Identify which cell holds the provided text, then report its (X, Y) central coordinate. 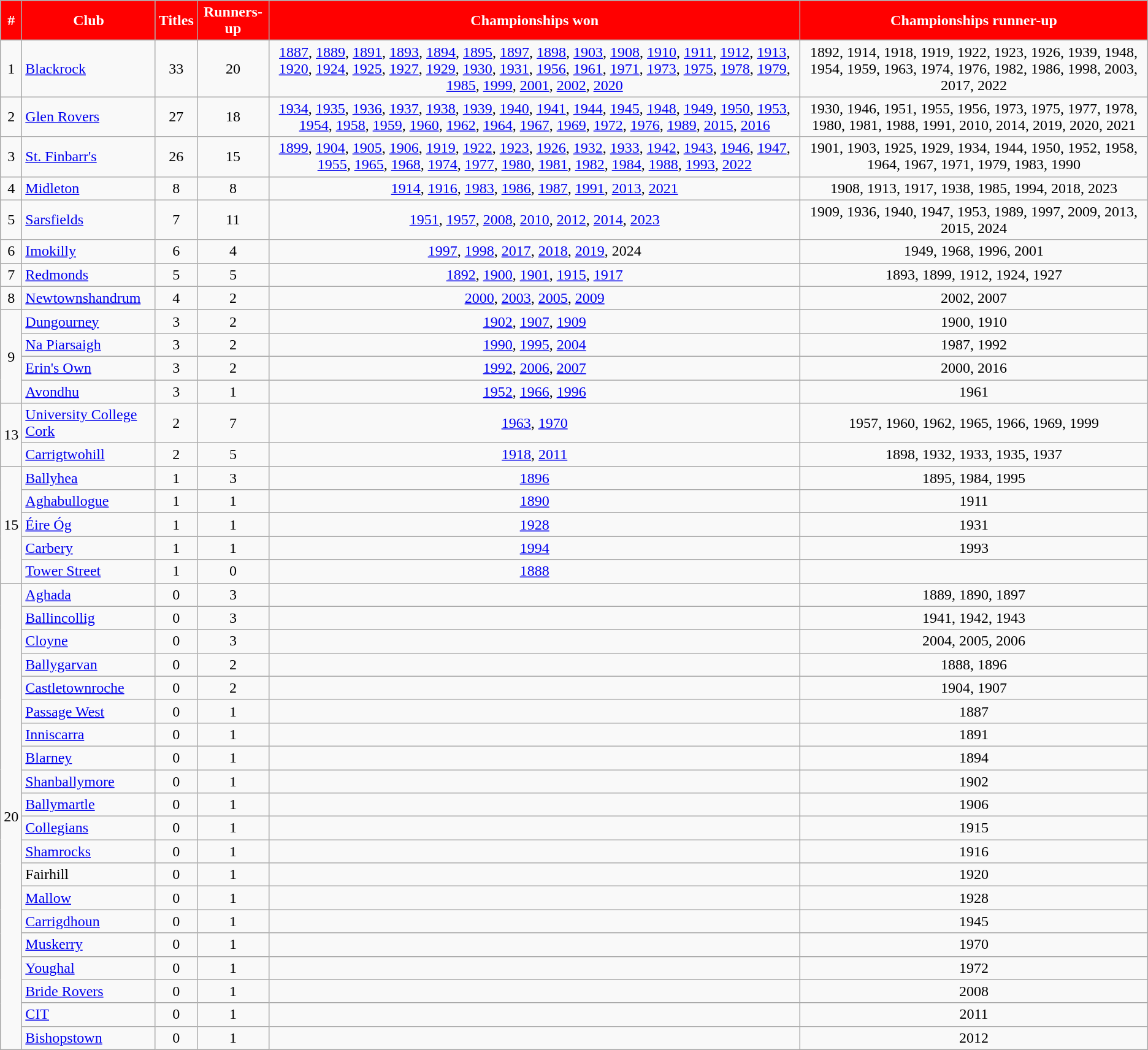
Runners-up (233, 21)
Passage West (88, 711)
1900, 1910 (974, 321)
1949, 1968, 1996, 2001 (974, 251)
Bride Rovers (88, 991)
2011 (974, 1014)
1972 (974, 968)
27 (176, 116)
Shanballymore (88, 782)
Ballymartle (88, 805)
1997, 1998, 2017, 2018, 2019, 2024 (535, 251)
1990, 1995, 2004 (535, 344)
Championships runner-up (974, 21)
Aghabullogue (88, 501)
Youghal (88, 968)
1916 (974, 851)
Ballyhea (88, 478)
Avondhu (88, 392)
1951, 1957, 2008, 2010, 2012, 2014, 2023 (535, 219)
Muskerry (88, 945)
2002, 2007 (974, 298)
1941, 1942, 1943 (974, 618)
1914, 1916, 1983, 1986, 1987, 1991, 2013, 2021 (535, 188)
1896 (535, 478)
Carrigtwohill (88, 455)
1911 (974, 501)
Collegians (88, 828)
Éire Óg (88, 525)
26 (176, 157)
St. Finbarr's (88, 157)
Sarsfields (88, 219)
1887 (974, 711)
33 (176, 69)
Bishopstown (88, 1038)
Inniscarra (88, 734)
2012 (974, 1038)
2000, 2003, 2005, 2009 (535, 298)
Erin's Own (88, 368)
Castletownroche (88, 688)
Fairhill (88, 875)
1930, 1946, 1951, 1955, 1956, 1973, 1975, 1977, 1978, 1980, 1981, 1988, 1991, 2010, 2014, 2019, 2020, 2021 (974, 116)
1952, 1966, 1996 (535, 392)
1915 (974, 828)
Ballygarvan (88, 664)
1993 (974, 548)
1961 (974, 392)
CIT (88, 1014)
1909, 1936, 1940, 1947, 1953, 1989, 1997, 2009, 2013, 2015, 2024 (974, 219)
1898, 1932, 1933, 1935, 1937 (974, 455)
Na Piarsaigh (88, 344)
1906 (974, 805)
1904, 1907 (974, 688)
1890 (535, 501)
1994 (535, 548)
1987, 1992 (974, 344)
2008 (974, 991)
1945 (974, 921)
Titles (176, 21)
1902 (974, 782)
1892, 1900, 1901, 1915, 1917 (535, 275)
University College Cork (88, 423)
Carrigdhoun (88, 921)
9 (11, 356)
# (11, 21)
1931 (974, 525)
Imokilly (88, 251)
13 (11, 435)
Blarney (88, 758)
1901, 1903, 1925, 1929, 1934, 1944, 1950, 1952, 1958, 1964, 1967, 1971, 1979, 1983, 1990 (974, 157)
1957, 1960, 1962, 1965, 1966, 1969, 1999 (974, 423)
Dungourney (88, 321)
Tower Street (88, 571)
Glen Rovers (88, 116)
1895, 1984, 1995 (974, 478)
1893, 1899, 1912, 1924, 1927 (974, 275)
1908, 1913, 1917, 1938, 1985, 1994, 2018, 2023 (974, 188)
Carbery (88, 548)
2004, 2005, 2006 (974, 641)
Newtownshandrum (88, 298)
Cloyne (88, 641)
1894 (974, 758)
Blackrock (88, 69)
1963, 1970 (535, 423)
Championships won (535, 21)
18 (233, 116)
1892, 1914, 1918, 1919, 1922, 1923, 1926, 1939, 1948, 1954, 1959, 1963, 1974, 1976, 1982, 1986, 1998, 2003, 2017, 2022 (974, 69)
Club (88, 21)
1992, 2006, 2007 (535, 368)
1888 (535, 571)
2000, 2016 (974, 368)
1902, 1907, 1909 (535, 321)
1918, 2011 (535, 455)
1889, 1890, 1897 (974, 595)
Ballincollig (88, 618)
Redmonds (88, 275)
1891 (974, 734)
1888, 1896 (974, 664)
11 (233, 219)
Shamrocks (88, 851)
Aghada (88, 595)
Mallow (88, 898)
1920 (974, 875)
1970 (974, 945)
Midleton (88, 188)
